Return [X, Y] of the center of cell containing provided text 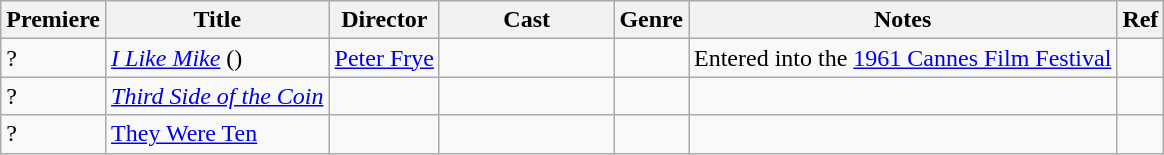
Cast [526, 20]
They Were Ten [218, 134]
Director [384, 20]
I Like Mike () [218, 58]
Title [218, 20]
Genre [652, 20]
Premiere [54, 20]
Third Side of the Coin [218, 96]
Entered into the 1961 Cannes Film Festival [902, 58]
Ref [1140, 20]
Notes [902, 20]
Peter Frye [384, 58]
